Extract the [x, y] coordinate from the center of the cell holding the provided text.  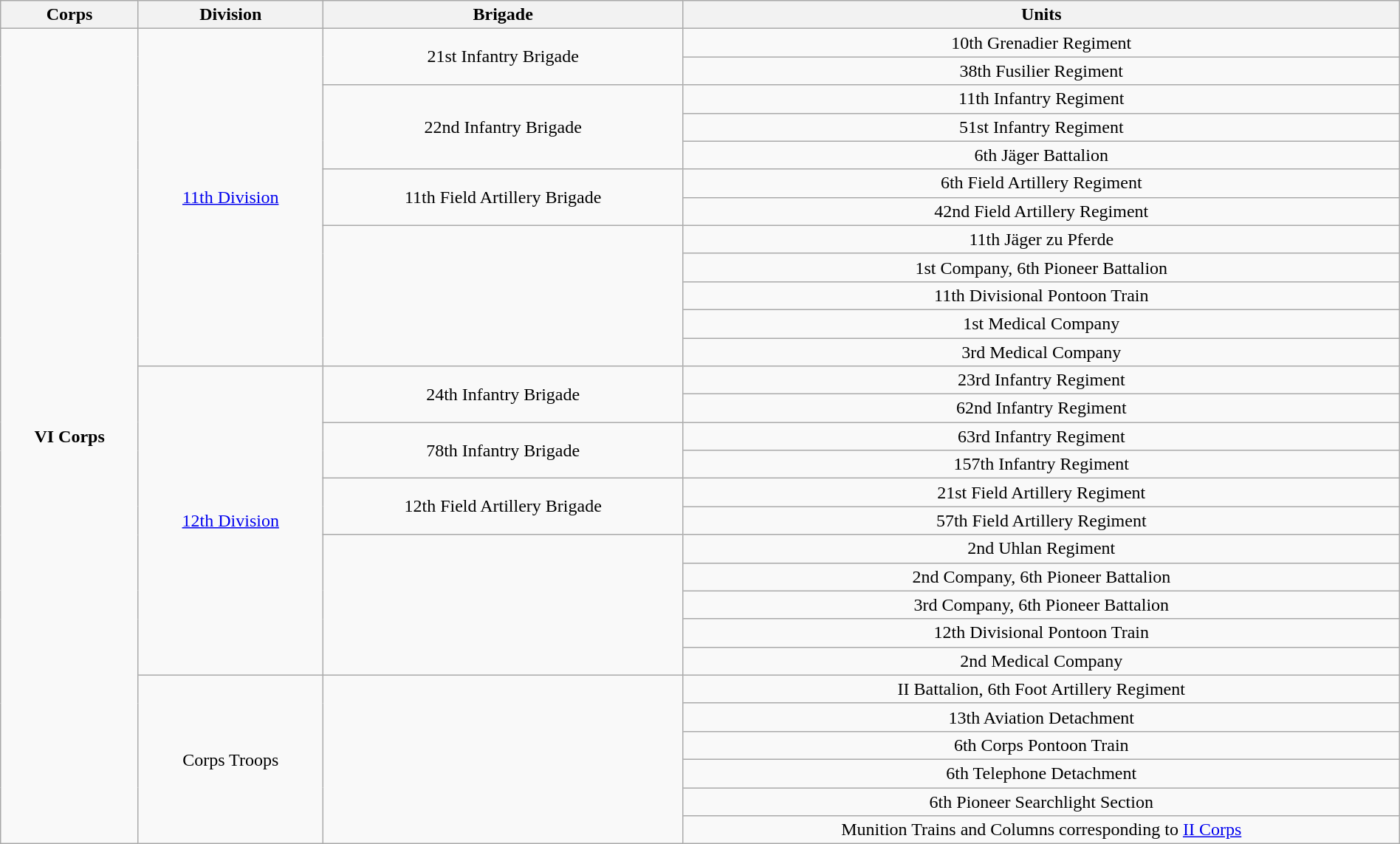
6th Field Artillery Regiment [1041, 183]
11th Division [230, 198]
12th Field Artillery Brigade [503, 507]
Corps Troops [230, 759]
6th Pioneer Searchlight Section [1041, 801]
10th Grenadier Regiment [1041, 43]
38th Fusilier Regiment [1041, 71]
3rd Medical Company [1041, 352]
78th Infantry Brigade [503, 450]
22nd Infantry Brigade [503, 127]
6th Corps Pontoon Train [1041, 745]
11th Field Artillery Brigade [503, 197]
21st Infantry Brigade [503, 57]
3rd Company, 6th Pioneer Battalion [1041, 605]
2nd Medical Company [1041, 661]
Brigade [503, 15]
Corps [69, 15]
2nd Uhlan Regiment [1041, 549]
VI Corps [69, 436]
6th Jäger Battalion [1041, 155]
12th Divisional Pontoon Train [1041, 633]
23rd Infantry Regiment [1041, 380]
24th Infantry Brigade [503, 394]
6th Telephone Detachment [1041, 773]
1st Medical Company [1041, 323]
1st Company, 6th Pioneer Battalion [1041, 267]
157th Infantry Regiment [1041, 464]
11th Jäger zu Pferde [1041, 239]
57th Field Artillery Regiment [1041, 521]
13th Aviation Detachment [1041, 717]
62nd Infantry Regiment [1041, 408]
42nd Field Artillery Regiment [1041, 211]
21st Field Artillery Regiment [1041, 493]
Division [230, 15]
Units [1041, 15]
2nd Company, 6th Pioneer Battalion [1041, 577]
II Battalion, 6th Foot Artillery Regiment [1041, 689]
Munition Trains and Columns corresponding to II Corps [1041, 830]
51st Infantry Regiment [1041, 127]
12th Division [230, 521]
11th Infantry Regiment [1041, 99]
11th Divisional Pontoon Train [1041, 295]
63rd Infantry Regiment [1041, 436]
